From the cell containing the given text, extract its center point as (x, y) coordinate. 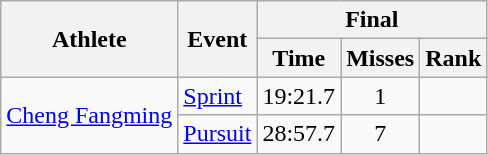
19:21.7 (299, 96)
Time (299, 58)
Final (372, 20)
7 (380, 134)
Sprint (218, 96)
Athlete (90, 39)
Misses (380, 58)
Cheng Fangming (90, 115)
Pursuit (218, 134)
Rank (454, 58)
Event (218, 39)
28:57.7 (299, 134)
1 (380, 96)
